Capture the cell that displays the provided text and extract its (X, Y) central coordinate. 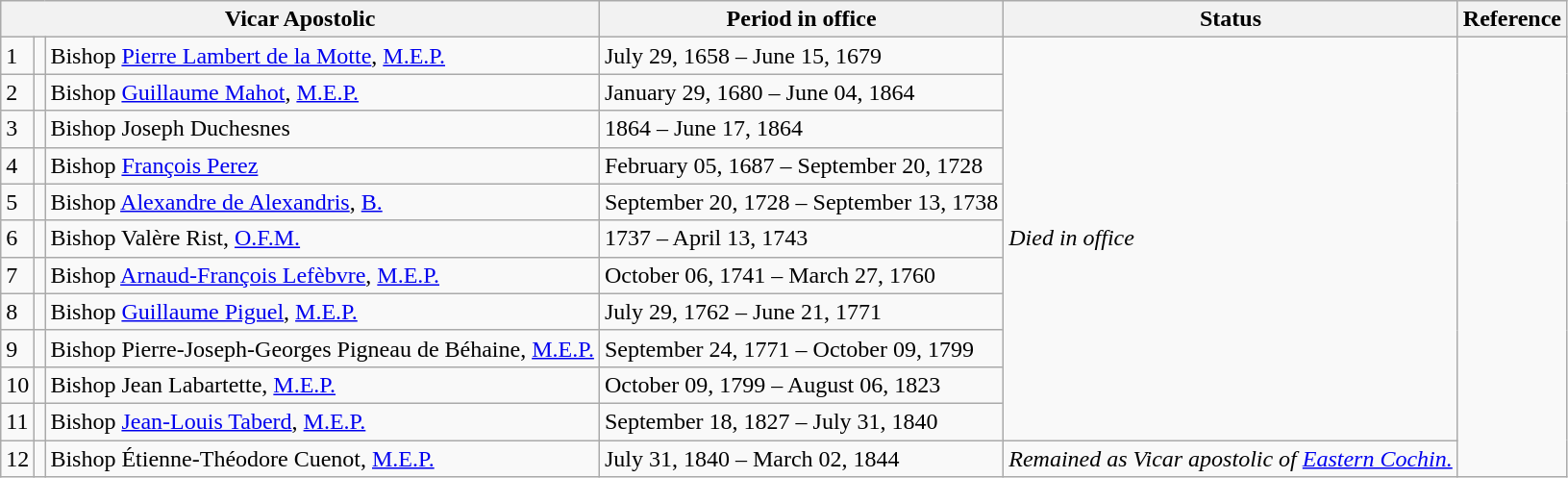
July 29, 1762 – June 21, 1771 (801, 312)
2 (17, 92)
Died in office (1231, 239)
October 06, 1741 – March 27, 1760 (801, 275)
Vicar Apostolic (300, 19)
1737 – April 13, 1743 (801, 239)
Bishop Alexandre de Alexandris, B. (323, 202)
Bishop Arnaud-François Lefèbvre, M.E.P. (323, 275)
July 29, 1658 – June 15, 1679 (801, 56)
Bishop Pierre-Joseph-Georges Pigneau de Béhaine, M.E.P. (323, 348)
Bishop Valère Rist, O.F.M. (323, 239)
Bishop Étienne-Théodore Cuenot, M.E.P. (323, 459)
September 24, 1771 – October 09, 1799 (801, 348)
Bishop Guillaume Mahot, M.E.P. (323, 92)
7 (17, 275)
6 (17, 239)
Bishop Pierre Lambert de la Motte, M.E.P. (323, 56)
Remained as Vicar apostolic of Eastern Cochin. (1231, 459)
9 (17, 348)
Reference (1511, 19)
Period in office (801, 19)
September 20, 1728 – September 13, 1738 (801, 202)
Bishop Jean-Louis Taberd, M.E.P. (323, 421)
Bishop Joseph Duchesnes (323, 129)
Bishop François Perez (323, 165)
July 31, 1840 – March 02, 1844 (801, 459)
January 29, 1680 – June 04, 1864 (801, 92)
Status (1231, 19)
February 05, 1687 – September 20, 1728 (801, 165)
3 (17, 129)
5 (17, 202)
October 09, 1799 – August 06, 1823 (801, 385)
September 18, 1827 – July 31, 1840 (801, 421)
8 (17, 312)
12 (17, 459)
4 (17, 165)
Bishop Guillaume Piguel, M.E.P. (323, 312)
10 (17, 385)
Bishop Jean Labartette, M.E.P. (323, 385)
1 (17, 56)
11 (17, 421)
1864 – June 17, 1864 (801, 129)
